Scan for the cell matching the given text and deliver its [X, Y] coordinate at center. 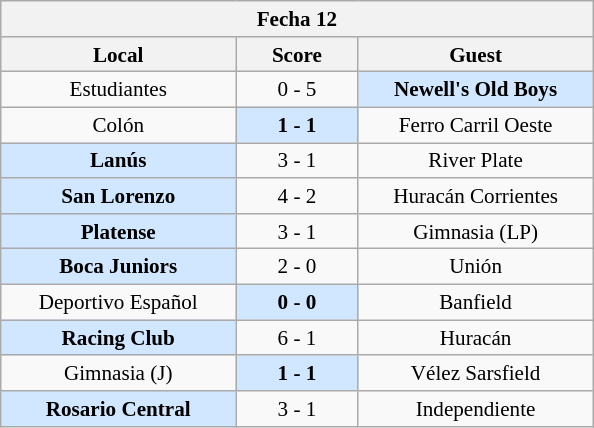
Platense [118, 230]
Independiente [476, 408]
Ferro Carril Oeste [476, 124]
Colón [118, 124]
Fecha 12 [297, 18]
Banfield [476, 302]
Huracán [476, 338]
San Lorenzo [118, 196]
Gimnasia (LP) [476, 230]
0 - 0 [297, 302]
Boca Juniors [118, 266]
Score [297, 54]
0 - 5 [297, 90]
Guest [476, 54]
Rosario Central [118, 408]
6 - 1 [297, 338]
Huracán Corrientes [476, 196]
Local [118, 54]
River Plate [476, 160]
Gimnasia (J) [118, 372]
Racing Club [118, 338]
Deportivo Español [118, 302]
Lanús [118, 160]
Newell's Old Boys [476, 90]
Vélez Sarsfield [476, 372]
4 - 2 [297, 196]
Unión [476, 266]
Estudiantes [118, 90]
2 - 0 [297, 266]
